Pinpoint the cell where the given text exists, returning its [X, Y] midpoint coordinate. 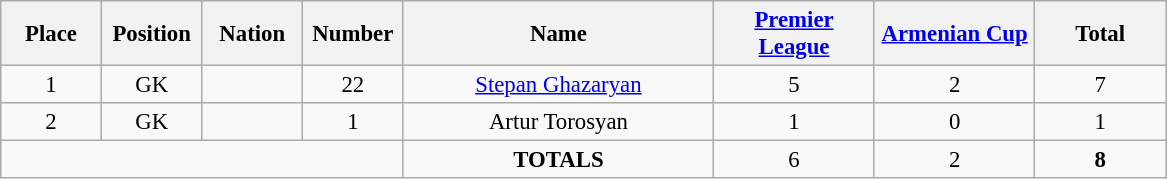
Armenian Cup [954, 34]
7 [1100, 85]
6 [794, 160]
Premier League [794, 34]
Artur Torosyan [558, 122]
TOTALS [558, 160]
Name [558, 34]
Stepan Ghazaryan [558, 85]
22 [354, 85]
Position [152, 34]
Total [1100, 34]
Place [52, 34]
Nation [252, 34]
Number [354, 34]
0 [954, 122]
5 [794, 85]
8 [1100, 160]
